Return [x, y] of the center of cell containing provided text 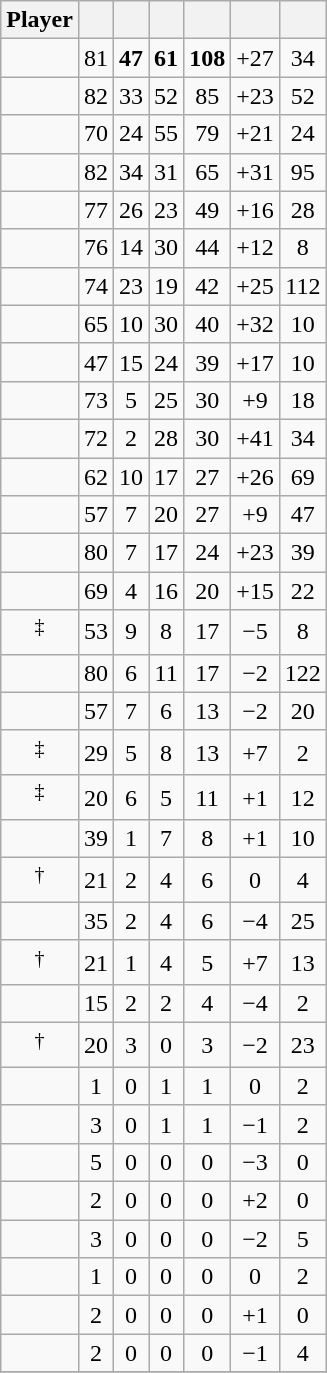
−5 [256, 632]
62 [96, 477]
+15 [256, 591]
79 [208, 134]
+27 [256, 58]
85 [208, 96]
70 [96, 134]
12 [302, 798]
53 [96, 632]
35 [96, 921]
Player [40, 20]
+2 [256, 1201]
49 [208, 210]
74 [96, 286]
18 [302, 400]
+25 [256, 286]
16 [166, 591]
55 [166, 134]
+12 [256, 248]
14 [132, 248]
112 [302, 286]
81 [96, 58]
9 [132, 632]
−3 [256, 1163]
76 [96, 248]
95 [302, 172]
31 [166, 172]
77 [96, 210]
+16 [256, 210]
+21 [256, 134]
72 [96, 438]
+41 [256, 438]
+17 [256, 362]
+31 [256, 172]
26 [132, 210]
122 [302, 673]
42 [208, 286]
29 [96, 752]
33 [132, 96]
40 [208, 324]
+26 [256, 477]
61 [166, 58]
+32 [256, 324]
22 [302, 591]
73 [96, 400]
44 [208, 248]
19 [166, 286]
108 [208, 58]
